Provide the (X, Y) coordinate of the cell's center where the given text is located.  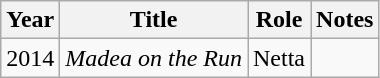
Role (280, 20)
Year (30, 20)
Title (154, 20)
Netta (280, 58)
Notes (345, 20)
2014 (30, 58)
Madea on the Run (154, 58)
